Search for the cell housing the specified text and yield its [x, y] center coordinate. 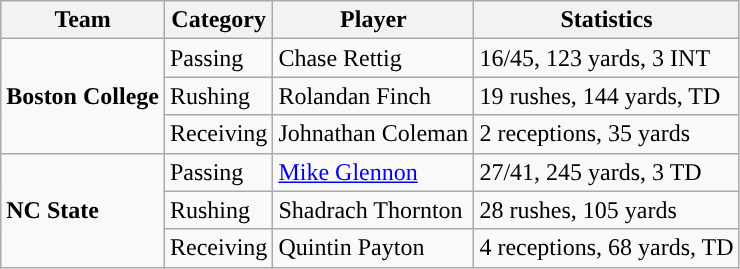
Player [374, 20]
4 receptions, 68 yards, TD [606, 248]
Chase Rettig [374, 58]
Boston College [83, 96]
Mike Glennon [374, 172]
Rolandan Finch [374, 96]
Category [218, 20]
NC State [83, 210]
2 receptions, 35 yards [606, 134]
Johnathan Coleman [374, 134]
Team [83, 20]
28 rushes, 105 yards [606, 210]
Statistics [606, 20]
Quintin Payton [374, 248]
27/41, 245 yards, 3 TD [606, 172]
16/45, 123 yards, 3 INT [606, 58]
19 rushes, 144 yards, TD [606, 96]
Shadrach Thornton [374, 210]
